Capture the cell that displays the provided text and extract its (x, y) central coordinate. 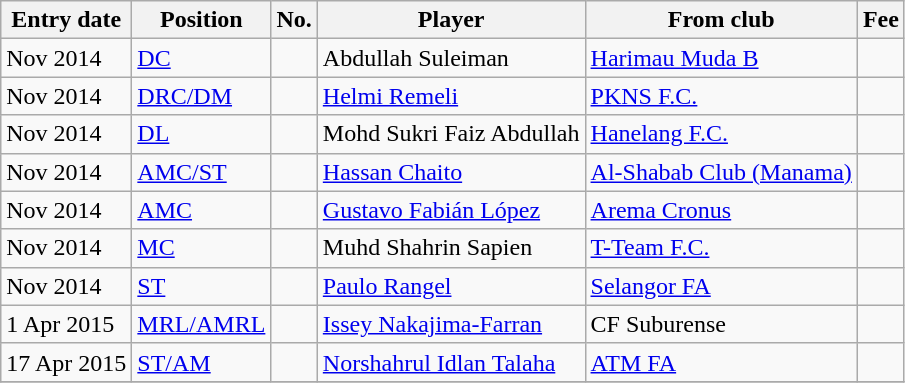
ST (202, 286)
Muhd Shahrin Sapien (451, 248)
CF Suburense (721, 324)
T-Team F.C. (721, 248)
Selangor FA (721, 286)
MRL/AMRL (202, 324)
DL (202, 134)
PKNS F.C. (721, 96)
Position (202, 20)
Mohd Sukri Faiz Abdullah (451, 134)
DC (202, 58)
Helmi Remeli (451, 96)
17 Apr 2015 (66, 362)
Harimau Muda B (721, 58)
Entry date (66, 20)
Gustavo Fabián López (451, 210)
Player (451, 20)
Norshahrul Idlan Talaha (451, 362)
ST/AM (202, 362)
Fee (880, 20)
AMC (202, 210)
1 Apr 2015 (66, 324)
Arema Cronus (721, 210)
AMC/ST (202, 172)
Abdullah Suleiman (451, 58)
Paulo Rangel (451, 286)
MC (202, 248)
No. (294, 20)
DRC/DM (202, 96)
From club (721, 20)
Hassan Chaito (451, 172)
Hanelang F.C. (721, 134)
Issey Nakajima-Farran (451, 324)
Al-Shabab Club (Manama) (721, 172)
ATM FA (721, 362)
